Output the (X, Y) coordinate of the center of the cell containing the given text.  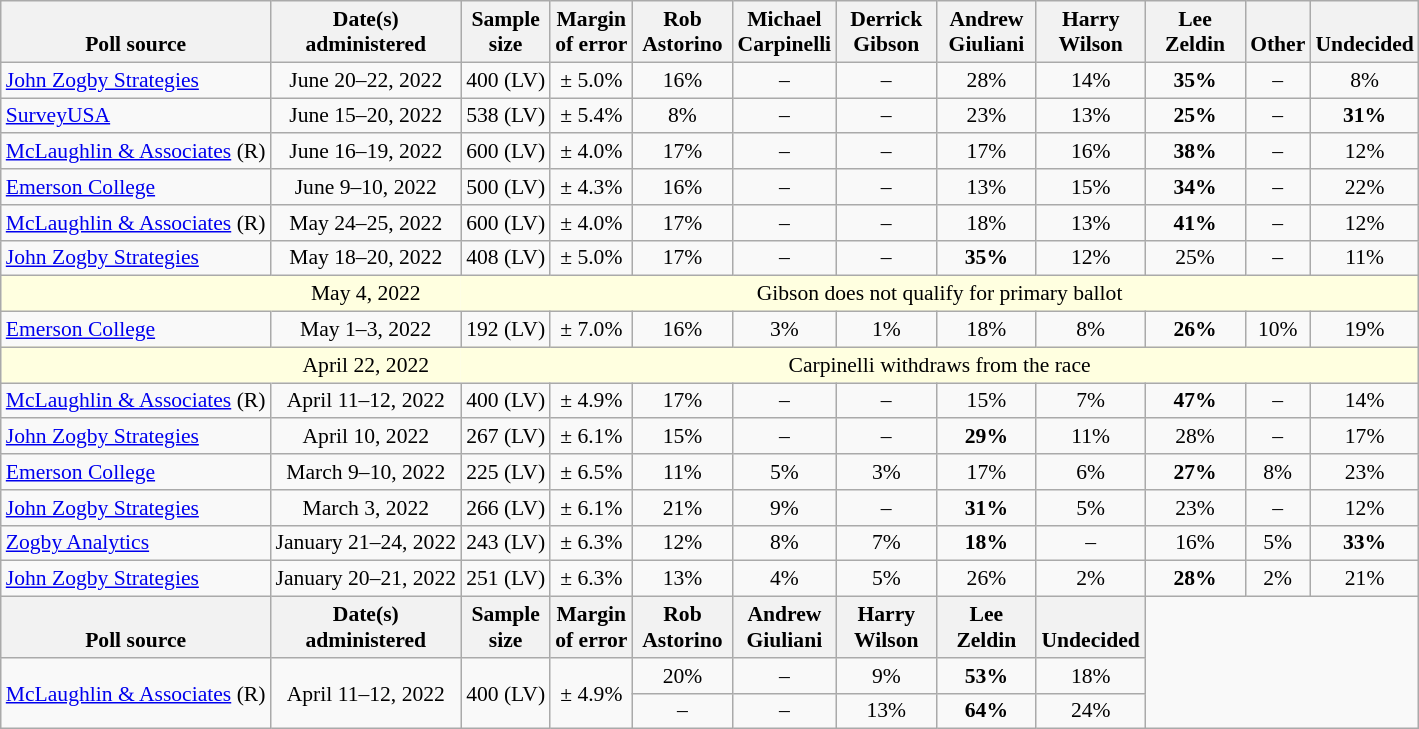
March 3, 2022 (366, 508)
1% (886, 330)
267 (LV) (506, 437)
10% (1278, 330)
Gibson does not qualify for primary ballot (940, 294)
MichaelCarpinelli (785, 32)
April 10, 2022 (366, 437)
225 (LV) (506, 472)
29% (986, 437)
33% (1364, 543)
22% (1364, 187)
266 (LV) (506, 508)
Carpinelli withdraws from the race (940, 365)
38% (1195, 152)
June 16–19, 2022 (366, 152)
± 4.3% (591, 187)
34% (1195, 187)
May 24–25, 2022 (366, 223)
500 (LV) (506, 187)
251 (LV) (506, 579)
± 7.0% (591, 330)
January 21–24, 2022 (366, 543)
53% (986, 676)
47% (1195, 401)
March 9–10, 2022 (366, 472)
Zogby Analytics (136, 543)
± 5.4% (591, 116)
May 4, 2022 (366, 294)
May 1–3, 2022 (366, 330)
408 (LV) (506, 258)
± 6.5% (591, 472)
19% (1364, 330)
538 (LV) (506, 116)
June 20–22, 2022 (366, 80)
243 (LV) (506, 543)
64% (986, 711)
27% (1195, 472)
192 (LV) (506, 330)
SurveyUSA (136, 116)
6% (1090, 472)
May 18–20, 2022 (366, 258)
24% (1090, 711)
20% (682, 676)
January 20–21, 2022 (366, 579)
June 15–20, 2022 (366, 116)
June 9–10, 2022 (366, 187)
4% (785, 579)
DerrickGibson (886, 32)
April 22, 2022 (366, 365)
Other (1278, 32)
41% (1195, 223)
